Extract the [x, y] coordinate from the center of the cell holding the provided text.  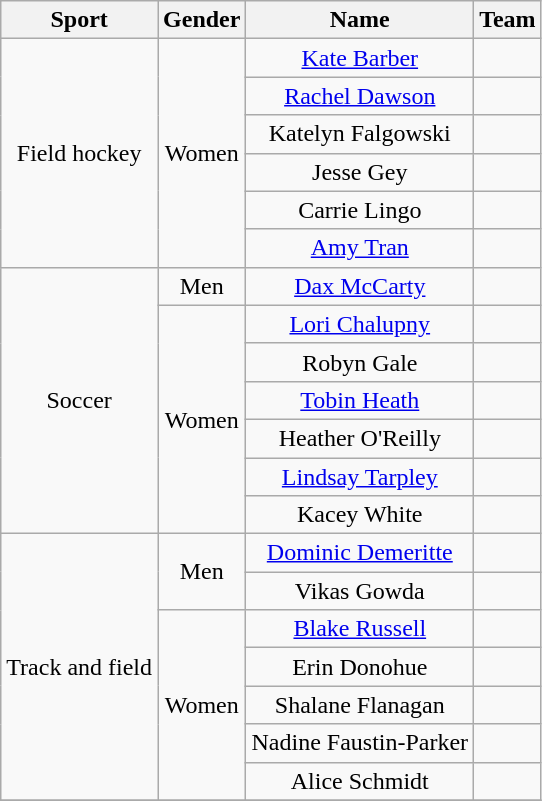
Amy Tran [360, 248]
Shalane Flanagan [360, 705]
Kate Barber [360, 58]
Field hockey [80, 153]
Kacey White [360, 515]
Rachel Dawson [360, 96]
Name [360, 20]
Lindsay Tarpley [360, 477]
Dominic Demeritte [360, 553]
Tobin Heath [360, 400]
Blake Russell [360, 629]
Jesse Gey [360, 172]
Lori Chalupny [360, 324]
Erin Donohue [360, 667]
Team [508, 20]
Vikas Gowda [360, 591]
Carrie Lingo [360, 210]
Soccer [80, 400]
Robyn Gale [360, 362]
Gender [202, 20]
Heather O'Reilly [360, 438]
Track and field [80, 667]
Nadine Faustin-Parker [360, 743]
Alice Schmidt [360, 781]
Sport [80, 20]
Katelyn Falgowski [360, 134]
Dax McCarty [360, 286]
